Search for the cell housing the specified text and yield its (X, Y) center coordinate. 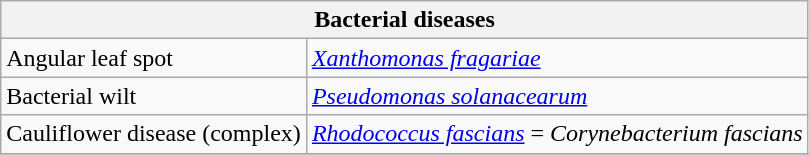
Angular leaf spot (154, 58)
Xanthomonas fragariae (557, 58)
Pseudomonas solanacearum (557, 96)
Bacterial wilt (154, 96)
Bacterial diseases (404, 20)
Rhodococcus fascians = Corynebacterium fascians (557, 134)
Cauliflower disease (complex) (154, 134)
